Locate the cell with the specified text and output its (x, y) center coordinate. 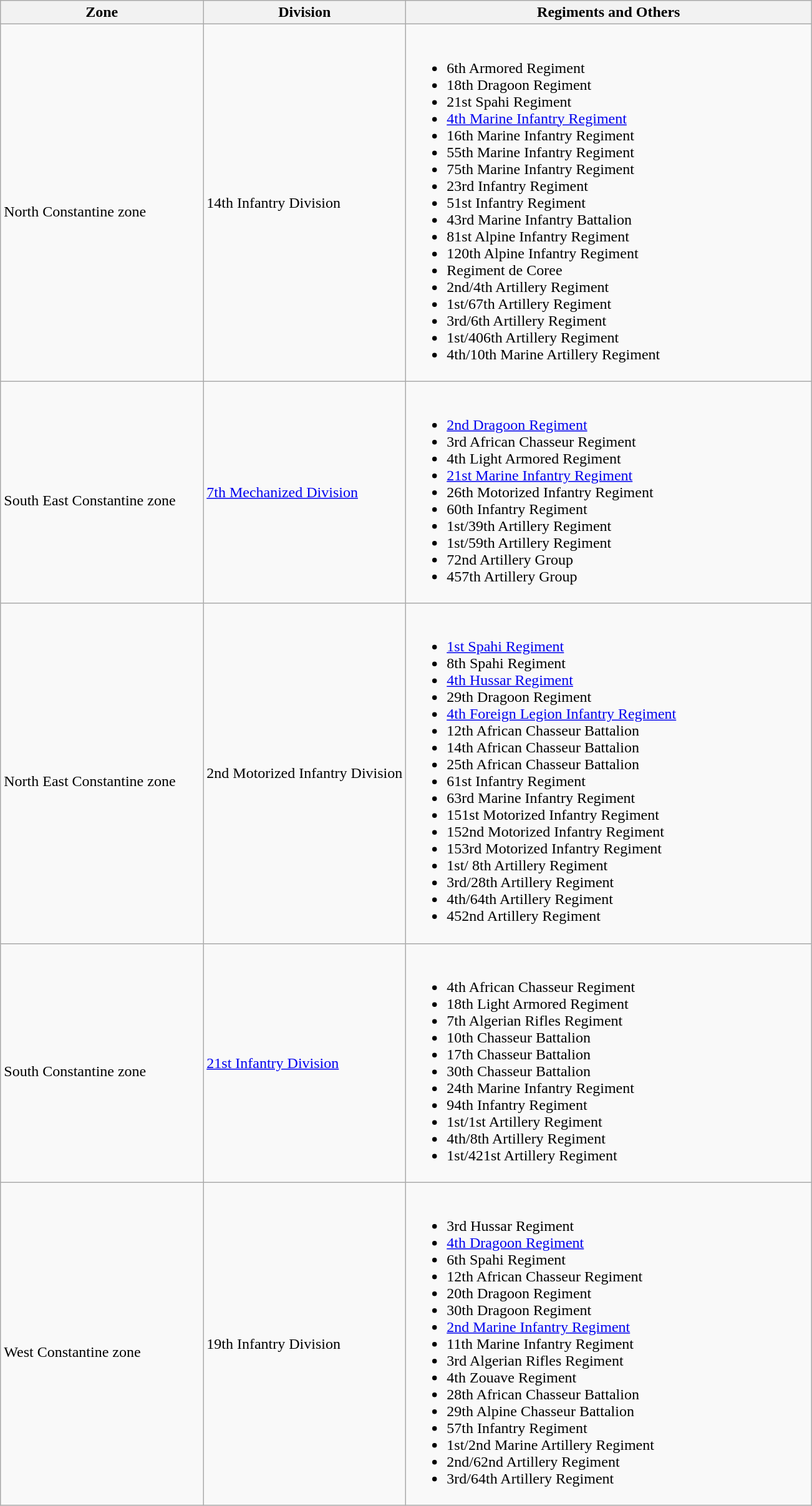
21st Infantry Division (304, 1063)
North Constantine zone (102, 203)
14th Infantry Division (304, 203)
Division (304, 12)
South East Constantine zone (102, 492)
7th Mechanized Division (304, 492)
West Constantine zone (102, 1344)
South Constantine zone (102, 1063)
Regiments and Others (609, 12)
2nd Motorized Infantry Division (304, 774)
North East Constantine zone (102, 774)
19th Infantry Division (304, 1344)
Zone (102, 12)
